Capture the cell that displays the provided text and extract its (x, y) central coordinate. 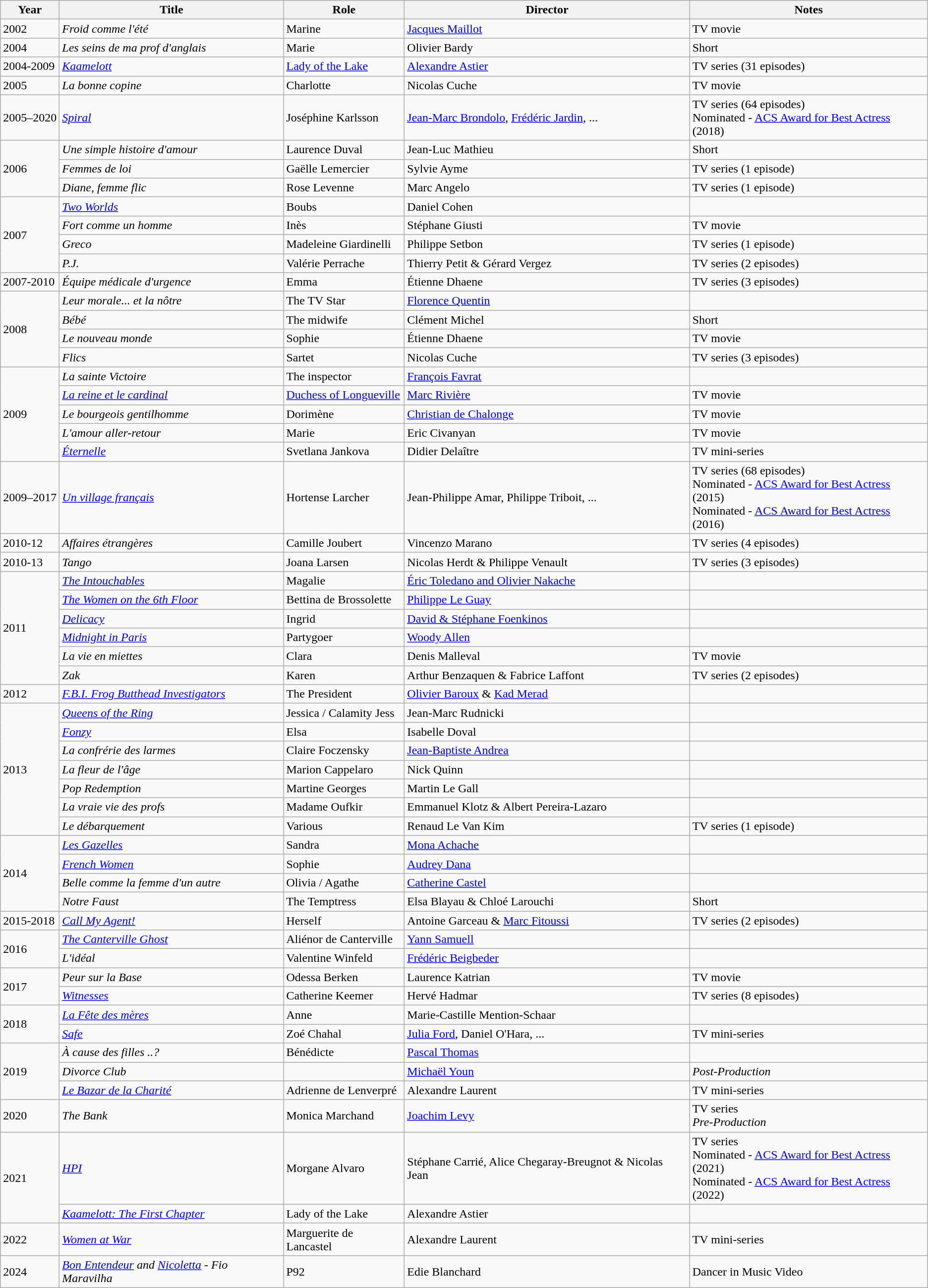
Gaëlle Lemercier (344, 169)
2017 (30, 987)
Jessica / Calamity Jess (344, 713)
Woody Allen (547, 638)
Tango (172, 562)
2004-2009 (30, 66)
Marine (344, 29)
2004 (30, 48)
Duchess of Longueville (344, 395)
Denis Malleval (547, 656)
Martin Le Gall (547, 788)
Dancer in Music Video (809, 1271)
2009 (30, 414)
Karen (344, 675)
La sainte Victoire (172, 376)
Midnight in Paris (172, 638)
Flics (172, 357)
Herself (344, 921)
Renaud Le Van Kim (547, 826)
L'amour aller-retour (172, 433)
Yann Samuell (547, 939)
Nicolas Herdt & Philippe Venault (547, 562)
Laurence Duval (344, 150)
Le débarquement (172, 826)
TV seriesPre-Production (809, 1115)
Marie-Castille Mention-Schaar (547, 1015)
The Women on the 6th Floor (172, 599)
The Bank (172, 1115)
Frédéric Beigbeder (547, 958)
Femmes de loi (172, 169)
Zak (172, 675)
F.B.I. Frog Butthead Investigators (172, 694)
2021 (30, 1177)
2018 (30, 1024)
Rose Levenne (344, 187)
HPI (172, 1168)
Madame Oufkir (344, 807)
Post-Production (809, 1071)
Title (172, 10)
Audrey Dana (547, 864)
La fleur de l'âge (172, 769)
2014 (30, 873)
Anne (344, 1015)
Un village français (172, 497)
Affaires étrangères (172, 543)
Year (30, 10)
Michaël Youn (547, 1071)
Sartet (344, 357)
Stéphane Carrié, Alice Chegaray-Breugnot & Nicolas Jean (547, 1168)
Inès (344, 225)
Notre Faust (172, 901)
Ingrid (344, 618)
Froid comme l'été (172, 29)
Kaamelott: The First Chapter (172, 1214)
Leur morale... et la nôtre (172, 301)
Laurence Katrian (547, 977)
Queens of the Ring (172, 713)
Notes (809, 10)
Valérie Perrache (344, 263)
L'idéal (172, 958)
Eric Civanyan (547, 433)
Bon Entendeur and Nicoletta - Fio Maravilha (172, 1271)
Adrienne de Lenverpré (344, 1090)
Vincenzo Marano (547, 543)
Claire Foczensky (344, 751)
TV series (8 episodes) (809, 996)
Stéphane Giusti (547, 225)
Christian de Chalonge (547, 414)
Thierry Petit & Gérard Vergez (547, 263)
2012 (30, 694)
Pop Redemption (172, 788)
TV series (68 episodes)Nominated - ACS Award for Best Actress (2015)Nominated - ACS Award for Best Actress (2016) (809, 497)
Bettina de Brossolette (344, 599)
TV seriesNominated - ACS Award for Best Actress (2021)Nominated - ACS Award for Best Actress (2022) (809, 1168)
La Fête des mères (172, 1015)
The TV Star (344, 301)
Philippe Le Guay (547, 599)
La confrérie des larmes (172, 751)
Call My Agent! (172, 921)
Sylvie Ayme (547, 169)
Emma (344, 282)
Director (547, 10)
Martine Georges (344, 788)
Catherine Castel (547, 882)
Philippe Setbon (547, 244)
2009–2017 (30, 497)
David & Stéphane Foenkinos (547, 618)
Morgane Alvaro (344, 1168)
2005 (30, 85)
Joséphine Karlsson (344, 117)
2020 (30, 1115)
Daniel Cohen (547, 206)
Hervé Hadmar (547, 996)
Belle comme la femme d'un autre (172, 882)
Clément Michel (547, 320)
Pascal Thomas (547, 1053)
La vie en miettes (172, 656)
Hortense Larcher (344, 497)
Zoé Chahal (344, 1034)
Women at War (172, 1239)
Catherine Keemer (344, 996)
P.J. (172, 263)
Nick Quinn (547, 769)
Les seins de ma prof d'anglais (172, 48)
Le Bazar de la Charité (172, 1090)
Kaamelott (172, 66)
Edie Blanchard (547, 1271)
2013 (30, 769)
2019 (30, 1071)
Bébé (172, 320)
La reine et le cardinal (172, 395)
Florence Quentin (547, 301)
2015-2018 (30, 921)
À cause des filles ..? (172, 1053)
The Temptress (344, 901)
Antoine Garceau & Marc Fitoussi (547, 921)
Le nouveau monde (172, 339)
TV series (64 episodes)Nominated - ACS Award for Best Actress (2018) (809, 117)
Marc Rivière (547, 395)
Charlotte (344, 85)
Aliénor de Canterville (344, 939)
Joana Larsen (344, 562)
La vraie vie des profs (172, 807)
Didier Delaître (547, 452)
2008 (30, 329)
Clara (344, 656)
TV series (31 episodes) (809, 66)
Olivier Bardy (547, 48)
Camille Joubert (344, 543)
Jean-Marc Rudnicki (547, 713)
Witnesses (172, 996)
Jean-Philippe Amar, Philippe Triboit, ... (547, 497)
2007-2010 (30, 282)
Magalie (344, 581)
Éternelle (172, 452)
2022 (30, 1239)
Arthur Benzaquen & Fabrice Laffont (547, 675)
Peur sur la Base (172, 977)
Spiral (172, 117)
Jacques Maillot (547, 29)
Une simple histoire d'amour (172, 150)
Jean-Marc Brondolo, Frédéric Jardin, ... (547, 117)
Fort comme un homme (172, 225)
Marguerite de Lancastel (344, 1239)
Madeleine Giardinelli (344, 244)
Delicacy (172, 618)
2007 (30, 234)
Sandra (344, 845)
François Favrat (547, 376)
Elsa Blayau & Chloé Larouchi (547, 901)
Safe (172, 1034)
Greco (172, 244)
Isabelle Doval (547, 732)
2005–2020 (30, 117)
2002 (30, 29)
Mona Achache (547, 845)
2010-13 (30, 562)
Elsa (344, 732)
Valentine Winfeld (344, 958)
Jean-Baptiste Andrea (547, 751)
Joachim Levy (547, 1115)
The President (344, 694)
Diane, femme flic (172, 187)
2010-12 (30, 543)
Emmanuel Klotz & Albert Pereira-Lazaro (547, 807)
TV series (4 episodes) (809, 543)
Équipe médicale d'urgence (172, 282)
Les Gazelles (172, 845)
The inspector (344, 376)
The Canterville Ghost (172, 939)
French Women (172, 864)
Monica Marchand (344, 1115)
P92 (344, 1271)
Julia Ford, Daniel O'Hara, ... (547, 1034)
Olivia / Agathe (344, 882)
Bénédicte (344, 1053)
Le bourgeois gentilhomme (172, 414)
La bonne copine (172, 85)
Jean-Luc Mathieu (547, 150)
The Intouchables (172, 581)
Éric Toledano and Olivier Nakache (547, 581)
2006 (30, 169)
Fonzy (172, 732)
Various (344, 826)
Divorce Club (172, 1071)
Partygoer (344, 638)
The midwife (344, 320)
Svetlana Jankova (344, 452)
Boubs (344, 206)
Two Worlds (172, 206)
2024 (30, 1271)
Marion Cappelaro (344, 769)
Odessa Berken (344, 977)
Role (344, 10)
Dorimène (344, 414)
Olivier Baroux & Kad Merad (547, 694)
2011 (30, 628)
Marc Angelo (547, 187)
2016 (30, 949)
